Return (X, Y) of the center of cell containing provided text 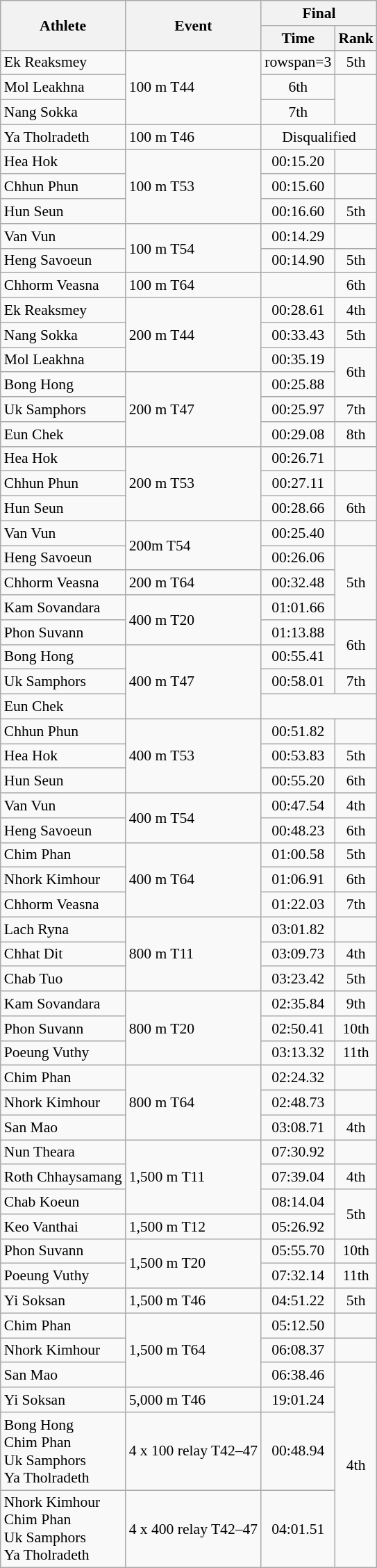
Nhork KimhourChim PhanUk SamphorsYa Tholradeth (63, 1529)
02:24.32 (298, 1078)
00:15.60 (298, 187)
03:23.42 (298, 979)
00:33.43 (298, 335)
00:32.48 (298, 583)
00:48.94 (298, 1451)
05:55.70 (298, 1251)
00:53.83 (298, 756)
07:30.92 (298, 1152)
400 m T47 (194, 681)
02:50.41 (298, 1029)
00:26.06 (298, 558)
00:28.66 (298, 509)
Keo Vanthai (63, 1227)
07:32.14 (298, 1276)
Roth Chhaysamang (63, 1177)
00:58.01 (298, 682)
Chhat Dit (63, 954)
01:13.88 (298, 632)
03:01.82 (298, 929)
800 m T20 (194, 1029)
01:22.03 (298, 905)
200m T54 (194, 545)
00:14.90 (298, 261)
05:26.92 (298, 1227)
03:08.71 (298, 1127)
08:14.04 (298, 1202)
00:25.40 (298, 533)
00:28.61 (298, 311)
Athlete (63, 25)
00:26.71 (298, 459)
00:35.19 (298, 360)
01:06.91 (298, 880)
400 m T53 (194, 756)
Chab Koeun (63, 1202)
800 m T64 (194, 1102)
1,500 m T11 (194, 1177)
00:14.29 (298, 236)
02:48.73 (298, 1103)
Bong HongChim PhanUk SamphorsYa Tholradeth (63, 1451)
100 m T54 (194, 249)
1,500 m T46 (194, 1301)
00:48.23 (298, 831)
01:00.58 (298, 855)
100 m T44 (194, 88)
5,000 m T46 (194, 1400)
00:15.20 (298, 162)
100 m T53 (194, 186)
Event (194, 25)
100 m T46 (194, 137)
00:55.20 (298, 781)
Time (298, 38)
00:25.88 (298, 385)
03:09.73 (298, 954)
00:27.11 (298, 484)
07:39.04 (298, 1177)
00:29.08 (298, 434)
1,500 m T20 (194, 1264)
4 x 400 relay T42–47 (194, 1529)
200 m T53 (194, 484)
00:47.54 (298, 806)
Chab Tuo (63, 979)
1,500 m T64 (194, 1350)
200 m T44 (194, 335)
9th (355, 1004)
00:51.82 (298, 731)
00:55.41 (298, 657)
05:12.50 (298, 1325)
1,500 m T12 (194, 1227)
400 m T20 (194, 620)
Lach Ryna (63, 929)
200 m T64 (194, 583)
400 m T64 (194, 880)
rowspan=3 (298, 63)
Ya Tholradeth (63, 137)
01:01.66 (298, 607)
00:25.97 (298, 409)
Rank (355, 38)
03:13.32 (298, 1053)
800 m T11 (194, 954)
06:38.46 (298, 1375)
04:01.51 (298, 1529)
400 m T54 (194, 817)
100 m T64 (194, 286)
00:16.60 (298, 211)
Disqualified (319, 137)
19:01.24 (298, 1400)
06:08.37 (298, 1350)
8th (355, 434)
Nun Theara (63, 1152)
04:51.22 (298, 1301)
4 x 100 relay T42–47 (194, 1451)
Final (319, 13)
200 m T47 (194, 410)
02:35.84 (298, 1004)
